Extract the [X, Y] coordinate from the center of the cell holding the provided text.  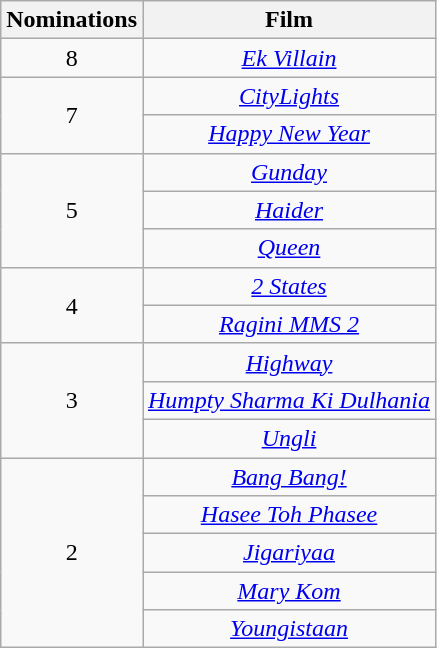
Hasee Toh Phasee [288, 515]
Haider [288, 210]
Ragini MMS 2 [288, 324]
Youngistaan [288, 629]
Jigariyaa [288, 553]
Mary Kom [288, 591]
Highway [288, 362]
2 [72, 553]
Queen [288, 248]
5 [72, 210]
3 [72, 400]
Nominations [72, 20]
Film [288, 20]
CityLights [288, 96]
7 [72, 115]
Humpty Sharma Ki Dulhania [288, 400]
Ungli [288, 438]
2 States [288, 286]
Gunday [288, 172]
4 [72, 305]
Ek Villain [288, 58]
8 [72, 58]
Happy New Year [288, 134]
Bang Bang! [288, 477]
